Identify which cell holds the provided text, then report its [X, Y] central coordinate. 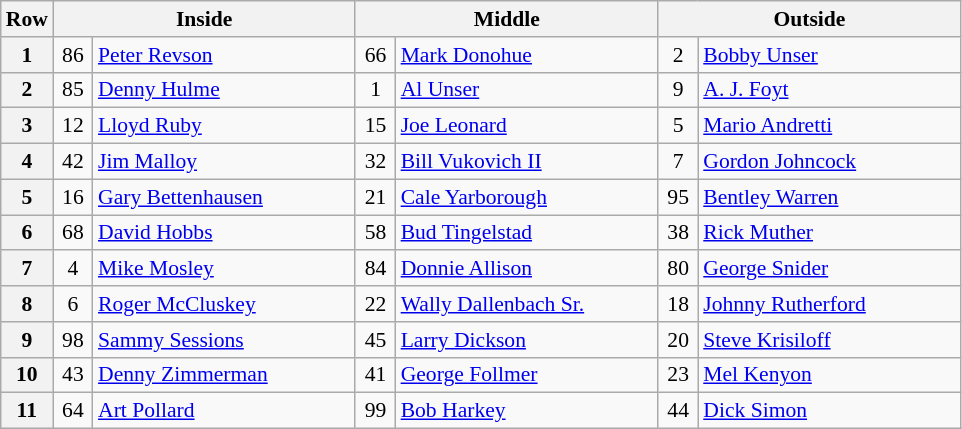
95 [678, 197]
Al Unser [527, 90]
Wally Dallenbach Sr. [527, 304]
Mark Donohue [527, 55]
Denny Hulme [224, 90]
Bill Vukovich II [527, 162]
Roger McCluskey [224, 304]
George Snider [829, 269]
58 [375, 233]
Sammy Sessions [224, 340]
16 [73, 197]
Rick Muther [829, 233]
85 [73, 90]
23 [678, 375]
98 [73, 340]
Bud Tingelstad [527, 233]
Larry Dickson [527, 340]
Peter Revson [224, 55]
86 [73, 55]
Lloyd Ruby [224, 126]
44 [678, 411]
11 [27, 411]
Johnny Rutherford [829, 304]
3 [27, 126]
Bob Harkey [527, 411]
38 [678, 233]
Denny Zimmerman [224, 375]
45 [375, 340]
68 [73, 233]
10 [27, 375]
84 [375, 269]
41 [375, 375]
99 [375, 411]
A. J. Foyt [829, 90]
20 [678, 340]
66 [375, 55]
Art Pollard [224, 411]
Mario Andretti [829, 126]
12 [73, 126]
Outside [810, 19]
15 [375, 126]
22 [375, 304]
Gary Bettenhausen [224, 197]
Mike Mosley [224, 269]
Bentley Warren [829, 197]
Dick Simon [829, 411]
Jim Malloy [224, 162]
Donnie Allison [527, 269]
80 [678, 269]
8 [27, 304]
Cale Yarborough [527, 197]
Joe Leonard [527, 126]
Gordon Johncock [829, 162]
Row [27, 19]
18 [678, 304]
George Follmer [527, 375]
David Hobbs [224, 233]
Middle [506, 19]
42 [73, 162]
Bobby Unser [829, 55]
Mel Kenyon [829, 375]
32 [375, 162]
Steve Krisiloff [829, 340]
43 [73, 375]
Inside [204, 19]
64 [73, 411]
21 [375, 197]
